Search for the cell housing the specified text and yield its [X, Y] center coordinate. 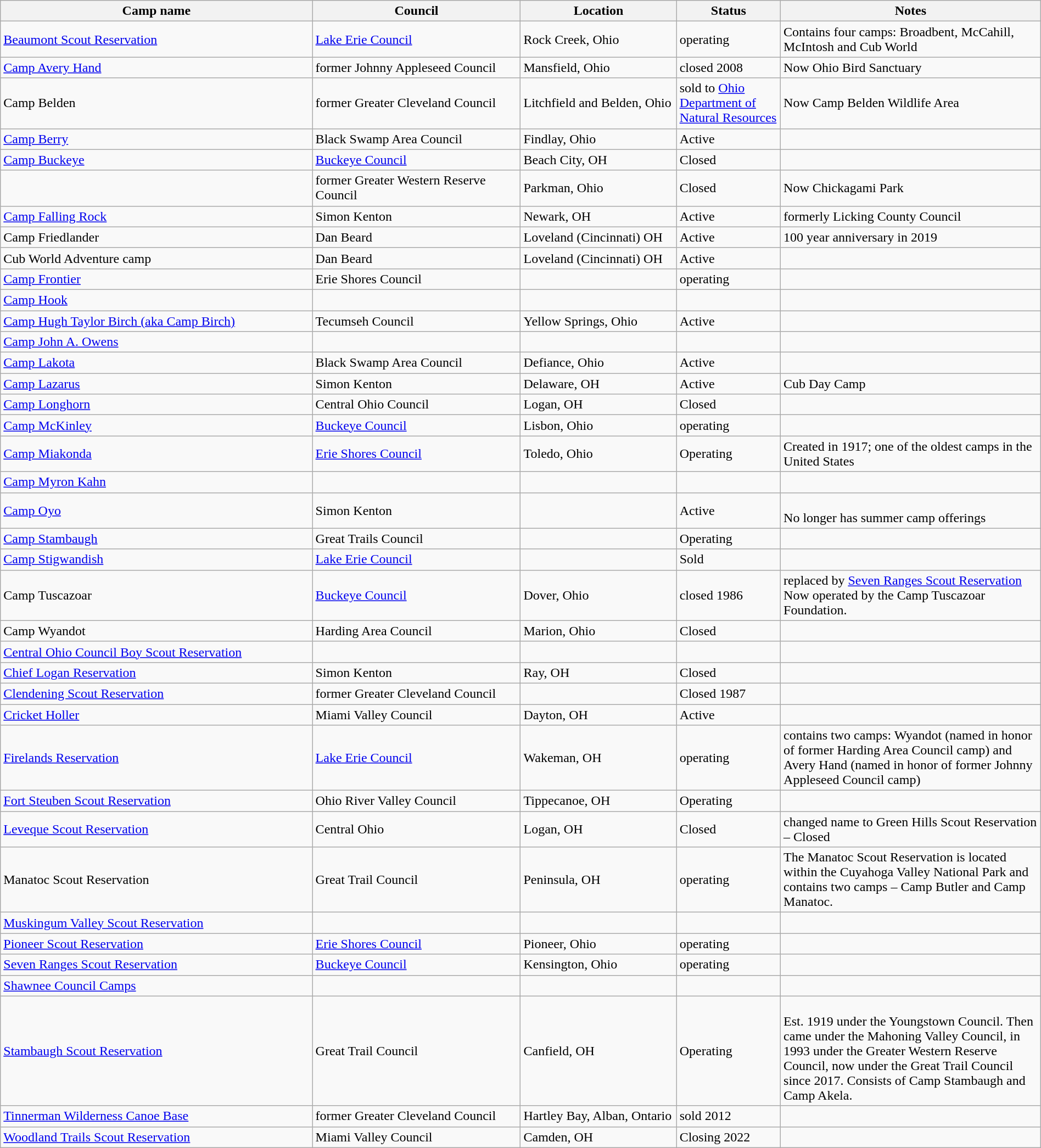
Camp Oyo [156, 511]
Camp Lakota [156, 363]
Clendening Scout Reservation [156, 693]
Closed 1987 [728, 693]
Camp Myron Kahn [156, 482]
Camp Miakonda [156, 453]
Leveque Scout Reservation [156, 829]
Camp Falling Rock [156, 216]
Parkman, Ohio [598, 188]
Newark, OH [598, 216]
Kensington, Ohio [598, 965]
former Johnny Appleseed Council [416, 68]
Stambaugh Scout Reservation [156, 1051]
Peninsula, OH [598, 880]
Chief Logan Reservation [156, 673]
Tippecanoe, OH [598, 801]
Contains four camps: Broadbent, McCahill, McIntosh and Cub World [911, 40]
Muskingum Valley Scout Reservation [156, 923]
Camp Tuscazoar [156, 595]
Firelands Reservation [156, 758]
Findlay, Ohio [598, 139]
Sold [728, 559]
Litchfield and Belden, Ohio [598, 103]
Toledo, Ohio [598, 453]
Tecumseh Council [416, 321]
Camp Longhorn [156, 405]
Camp Hugh Taylor Birch (aka Camp Birch) [156, 321]
Now Ohio Bird Sanctuary [911, 68]
Wakeman, OH [598, 758]
100 year anniversary in 2019 [911, 237]
Dayton, OH [598, 714]
sold to Ohio Department of Natural Resources [728, 103]
Camp Friedlander [156, 237]
Camp Hook [156, 300]
Location [598, 11]
Hartley Bay, Alban, Ontario [598, 1116]
No longer has summer camp offerings [911, 511]
Notes [911, 11]
Woodland Trails Scout Reservation [156, 1137]
Mansfield, Ohio [598, 68]
Camp Stigwandish [156, 559]
Camp Stambaugh [156, 539]
Camp McKinley [156, 425]
closed 2008 [728, 68]
Marion, Ohio [598, 631]
Council [416, 11]
formerly Licking County Council [911, 216]
Great Trails Council [416, 539]
Tinnerman Wilderness Canoe Base [156, 1116]
Central Ohio Council [416, 405]
Cub World Adventure camp [156, 258]
Now Chickagami Park [911, 188]
Camden, OH [598, 1137]
Ray, OH [598, 673]
Cricket Holler [156, 714]
Now Camp Belden Wildlife Area [911, 103]
Closing 2022 [728, 1137]
Camp Lazarus [156, 384]
Seven Ranges Scout Reservation [156, 965]
Status [728, 11]
Camp Avery Hand [156, 68]
Pioneer Scout Reservation [156, 944]
Cub Day Camp [911, 384]
Camp Belden [156, 103]
Camp Frontier [156, 279]
Camp Berry [156, 139]
Beaumont Scout Reservation [156, 40]
Lisbon, Ohio [598, 425]
Manatoc Scout Reservation [156, 880]
sold 2012 [728, 1116]
Delaware, OH [598, 384]
Created in 1917; one of the oldest camps in the United States [911, 453]
Harding Area Council [416, 631]
closed 1986 [728, 595]
Rock Creek, Ohio [598, 40]
Camp John A. Owens [156, 342]
The Manatoc Scout Reservation is located within the Cuyahoga Valley National Park and contains two camps – Camp Butler and Camp Manatoc. [911, 880]
Ohio River Valley Council [416, 801]
Central Ohio [416, 829]
Shawnee Council Camps [156, 985]
replaced by Seven Ranges Scout Reservation Now operated by the Camp Tuscazoar Foundation. [911, 595]
Fort Steuben Scout Reservation [156, 801]
Central Ohio Council Boy Scout Reservation [156, 652]
Beach City, OH [598, 160]
former Greater Western Reserve Council [416, 188]
changed name to Green Hills Scout Reservation – Closed [911, 829]
Camp Wyandot [156, 631]
Defiance, Ohio [598, 363]
Pioneer, Ohio [598, 944]
Yellow Springs, Ohio [598, 321]
Camp name [156, 11]
Dover, Ohio [598, 595]
Camp Buckeye [156, 160]
Canfield, OH [598, 1051]
